Capture the cell that displays the provided text and extract its (X, Y) central coordinate. 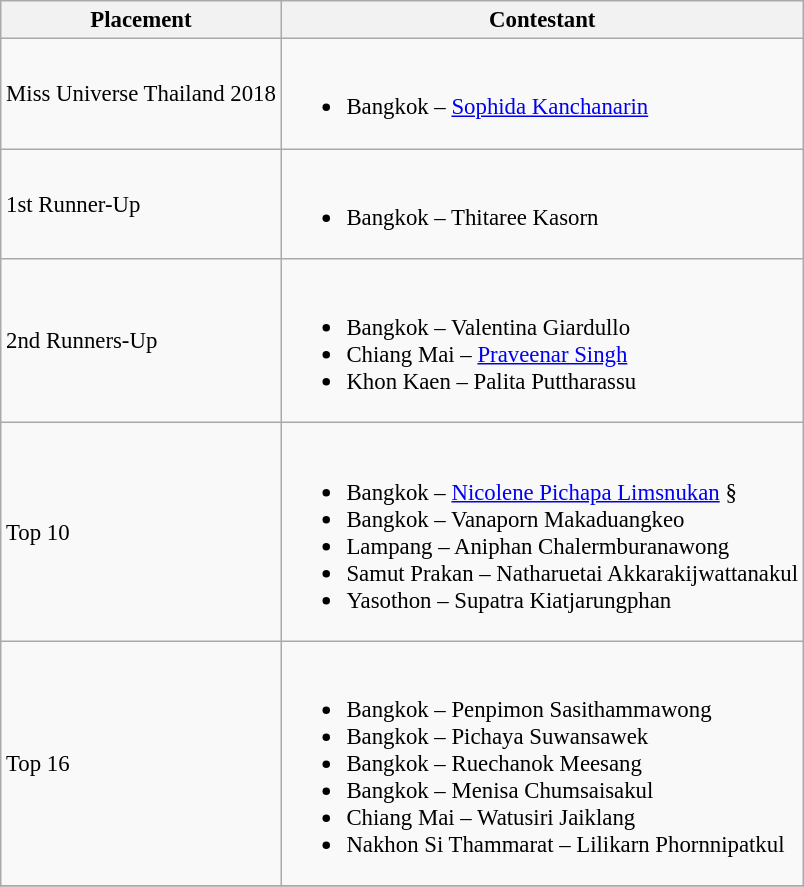
Placement (141, 20)
Bangkok – Thitaree Kasorn (542, 204)
Contestant (542, 20)
Bangkok – Sophida Kanchanarin (542, 94)
Bangkok – Valentina GiardulloChiang Mai – Praveenar SinghKhon Kaen – Palita Puttharassu (542, 341)
2nd Runners-Up (141, 341)
Top 10 (141, 532)
Miss Universe Thailand 2018 (141, 94)
1st Runner-Up (141, 204)
Top 16 (141, 764)
